From the cell containing the given text, extract its center point as [X, Y] coordinate. 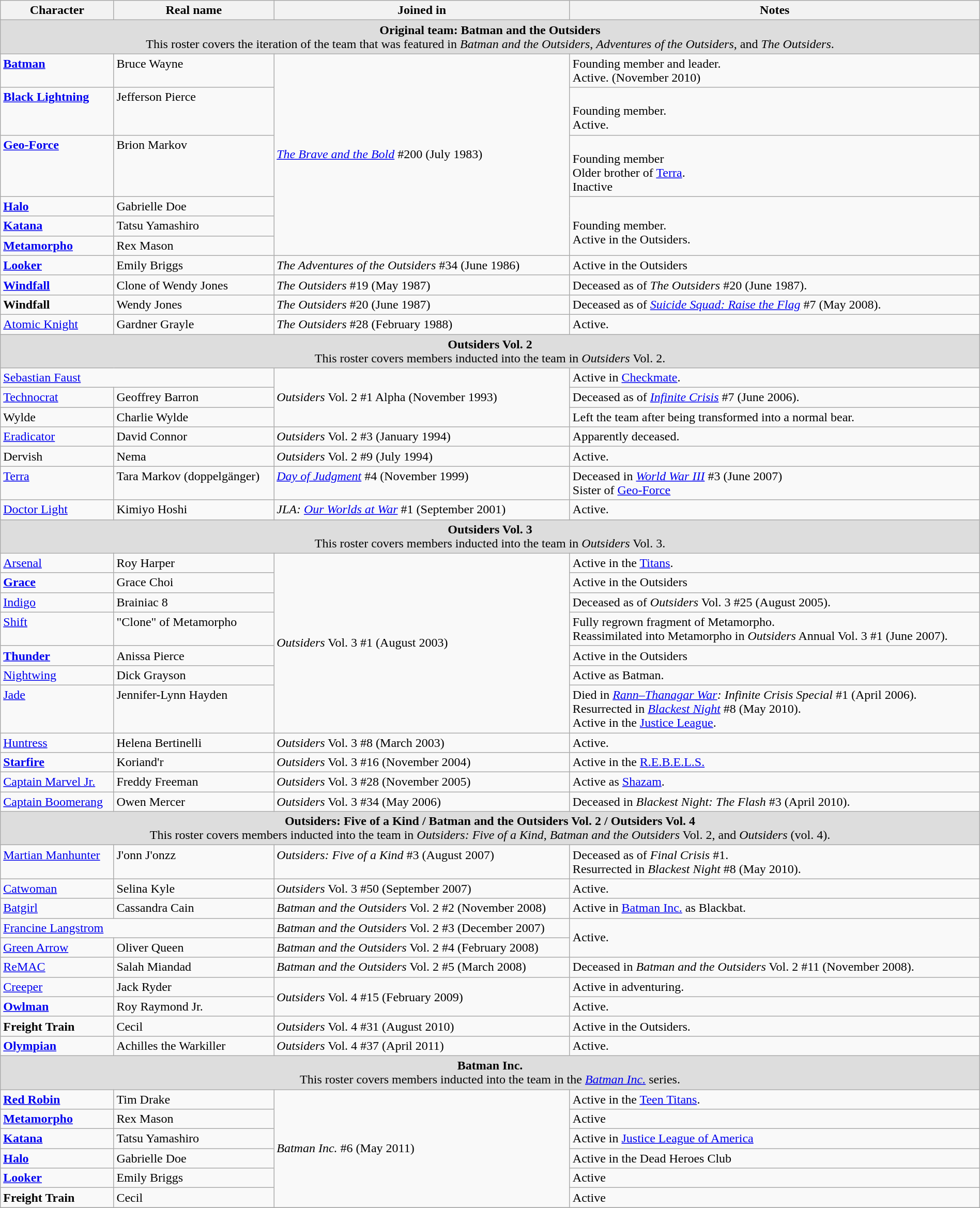
Outsiders Vol. 4 #31 (August 2010) [422, 1026]
Outsiders Vol. 4 #15 (February 2009) [422, 997]
Tara Markov (doppelgänger) [194, 483]
Jade [57, 709]
Outsiders Vol. 3 #50 (September 2007) [422, 889]
Creeper [57, 987]
Founding member.Active. [774, 111]
Outsiders Vol. 4 #37 (April 2011) [422, 1046]
Batman [57, 70]
Founding memberOlder brother of Terra.Inactive [774, 165]
Active in the Titans. [774, 563]
Captain Boomerang [57, 802]
Thunder [57, 655]
The Adventures of the Outsiders #34 (June 1986) [422, 265]
The Outsiders #20 (June 1987) [422, 304]
Roy Harper [194, 563]
Brainiac 8 [194, 602]
The Outsiders #28 (February 1988) [422, 324]
Dick Grayson [194, 675]
Deceased as of Final Crisis #1.Resurrected in Blackest Night #8 (May 2010). [774, 862]
Olympian [57, 1046]
Outsiders Vol. 3 #1 (August 2003) [422, 643]
Deceased in World War III #3 (June 2007)Sister of Geo-Force [774, 483]
Selina Kyle [194, 889]
Deceased as of Suicide Squad: Raise the Flag #7 (May 2008). [774, 304]
Outsiders Vol. 3 #28 (November 2005) [422, 782]
Anissa Pierce [194, 655]
Died in Rann–Thanagar War: Infinite Crisis Special #1 (April 2006).Resurrected in Blackest Night #8 (May 2010).Active in the Justice League. [774, 709]
The Brave and the Bold #200 (July 1983) [422, 155]
Arsenal [57, 563]
Terra [57, 483]
Nightwing [57, 675]
Batman and the Outsiders Vol. 2 #5 (March 2008) [422, 967]
Nema [194, 456]
Francine Langstrom [137, 928]
"Clone" of Metamorpho [194, 629]
Batgirl [57, 908]
Oliver Queen [194, 947]
Active in the Teen Titans. [774, 1099]
Deceased as of Infinite Crisis #7 (June 2006). [774, 397]
Deceased in Batman and the Outsiders Vol. 2 #11 (November 2008). [774, 967]
Geo-Force [57, 165]
Outsiders Vol. 3 #34 (May 2006) [422, 802]
Owlman [57, 1006]
Red Robin [57, 1099]
Character [57, 10]
Active as Shazam. [774, 782]
Starfire [57, 762]
Bruce Wayne [194, 70]
Active in Batman Inc. as Blackbat. [774, 908]
Jack Ryder [194, 987]
The Outsiders #19 (May 1987) [422, 285]
Day of Judgment #4 (November 1999) [422, 483]
Sebastian Faust [137, 378]
Green Arrow [57, 947]
Outsiders Vol. 2This roster covers members inducted into the team in Outsiders Vol. 2. [490, 350]
Batman and the Outsiders Vol. 2 #4 (February 2008) [422, 947]
Martian Manhunter [57, 862]
Achilles the Warkiller [194, 1046]
Real name [194, 10]
Clone of Wendy Jones [194, 285]
Active in adventuring. [774, 987]
Kimiyo Hoshi [194, 510]
Left the team after being transformed into a normal bear. [774, 417]
Tim Drake [194, 1099]
Cassandra Cain [194, 908]
Brion Markov [194, 165]
Owen Mercer [194, 802]
Freddy Freeman [194, 782]
Charlie Wylde [194, 417]
Wendy Jones [194, 304]
Outsiders: Five of a Kind #3 (August 2007) [422, 862]
Batman and the Outsiders Vol. 2 #2 (November 2008) [422, 908]
Helena Bertinelli [194, 743]
JLA: Our Worlds at War #1 (September 2001) [422, 510]
Active in the Outsiders. [774, 1026]
Dervish [57, 456]
Shift [57, 629]
ReMAC [57, 967]
David Connor [194, 437]
Outsiders Vol. 2 #3 (January 1994) [422, 437]
Captain Marvel Jr. [57, 782]
Technocrat [57, 397]
Huntress [57, 743]
Catwoman [57, 889]
Wylde [57, 417]
Outsiders Vol. 3 #16 (November 2004) [422, 762]
Active in Justice League of America [774, 1139]
Outsiders Vol. 3This roster covers members inducted into the team in Outsiders Vol. 3. [490, 537]
Grace Choi [194, 583]
Roy Raymond Jr. [194, 1006]
Geoffrey Barron [194, 397]
Outsiders Vol. 2 #1 Alpha (November 1993) [422, 397]
Active as Batman. [774, 675]
Batman and the Outsiders Vol. 2 #3 (December 2007) [422, 928]
Doctor Light [57, 510]
Apparently deceased. [774, 437]
Jennifer-Lynn Hayden [194, 709]
Fully regrown fragment of Metamorpho.Reassimilated into Metamorpho in Outsiders Annual Vol. 3 #1 (June 2007). [774, 629]
Batman Inc. #6 (May 2011) [422, 1149]
Founding member.Active in the Outsiders. [774, 226]
Deceased as of Outsiders Vol. 3 #25 (August 2005). [774, 602]
Notes [774, 10]
Deceased as of The Outsiders #20 (June 1987). [774, 285]
Koriand'r [194, 762]
Joined in [422, 10]
Black Lightning [57, 111]
Active in Checkmate. [774, 378]
Atomic Knight [57, 324]
Active in the R.E.B.E.L.S. [774, 762]
Deceased in Blackest Night: The Flash #3 (April 2010). [774, 802]
Grace [57, 583]
Batman Inc.This roster covers members inducted into the team in the Batman Inc. series. [490, 1072]
Founding member and leader.Active. (November 2010) [774, 70]
Active in the Dead Heroes Club [774, 1158]
Gardner Grayle [194, 324]
Outsiders Vol. 2 #9 (July 1994) [422, 456]
Outsiders Vol. 3 #8 (March 2003) [422, 743]
Eradicator [57, 437]
J'onn J'onzz [194, 862]
Indigo [57, 602]
Jefferson Pierce [194, 111]
Salah Miandad [194, 967]
